Return [X, Y] of the center of cell containing provided text 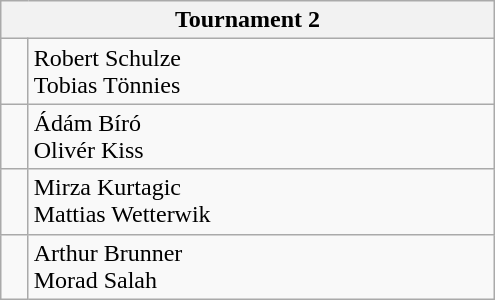
Robert SchulzeTobias Tönnies [261, 72]
Ádám BíróOlivér Kiss [261, 136]
Tournament 2 [248, 20]
Mirza KurtagicMattias Wetterwik [261, 202]
Arthur BrunnerMorad Salah [261, 266]
